Scan for the cell matching the given text and deliver its [X, Y] coordinate at center. 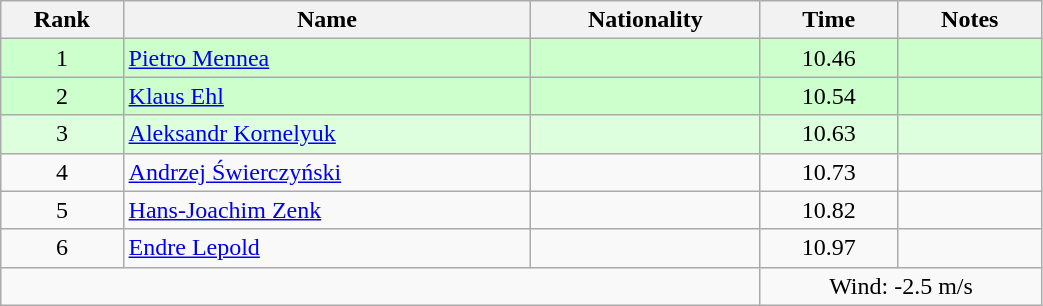
Time [829, 20]
4 [62, 172]
5 [62, 210]
10.46 [829, 58]
Notes [970, 20]
1 [62, 58]
Hans-Joachim Zenk [327, 210]
Nationality [646, 20]
10.54 [829, 96]
3 [62, 134]
10.97 [829, 248]
10.63 [829, 134]
Pietro Mennea [327, 58]
2 [62, 96]
Andrzej Świerczyński [327, 172]
Klaus Ehl [327, 96]
Endre Lepold [327, 248]
10.82 [829, 210]
Wind: -2.5 m/s [901, 286]
Aleksandr Kornelyuk [327, 134]
10.73 [829, 172]
Rank [62, 20]
6 [62, 248]
Name [327, 20]
